Detect which cell encompasses the target text, then output its (x, y) center coordinate. 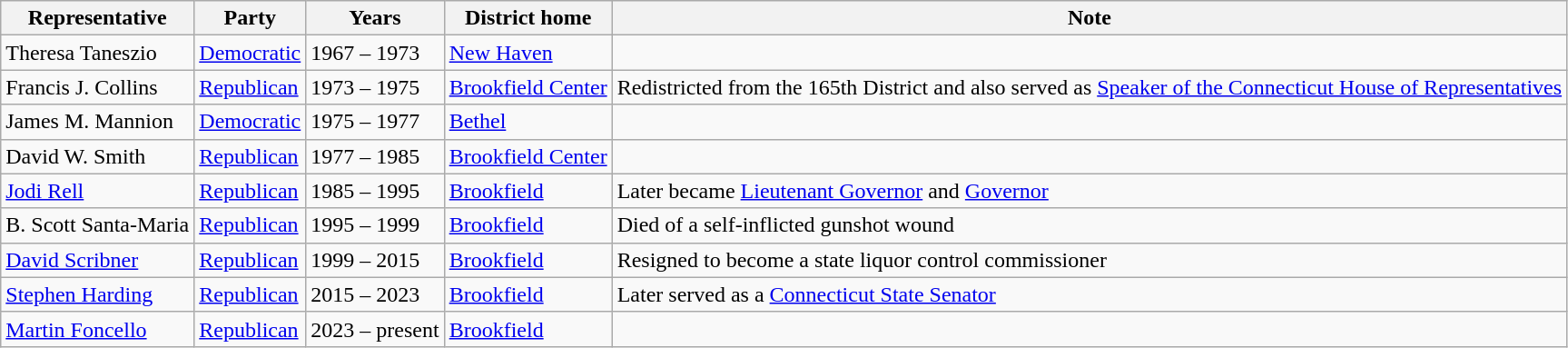
Francis J. Collins (98, 87)
1973 – 1975 (375, 87)
District home (528, 18)
Party (251, 18)
David Scribner (98, 260)
2023 – present (375, 329)
New Haven (528, 53)
1977 – 1985 (375, 156)
1999 – 2015 (375, 260)
Martin Foncello (98, 329)
Resigned to become a state liquor control commissioner (1090, 260)
Jodi Rell (98, 191)
2015 – 2023 (375, 294)
Note (1090, 18)
Years (375, 18)
Died of a self-inflicted gunshot wound (1090, 225)
1995 – 1999 (375, 225)
Theresa Taneszio (98, 53)
David W. Smith (98, 156)
Stephen Harding (98, 294)
B. Scott Santa-Maria (98, 225)
Bethel (528, 122)
Later served as a Connecticut State Senator (1090, 294)
Redistricted from the 165th District and also served as Speaker of the Connecticut House of Representatives (1090, 87)
1967 – 1973 (375, 53)
Later became Lieutenant Governor and Governor (1090, 191)
1975 – 1977 (375, 122)
James M. Mannion (98, 122)
1985 – 1995 (375, 191)
Representative (98, 18)
